Pinpoint the cell where the given text exists, returning its [X, Y] midpoint coordinate. 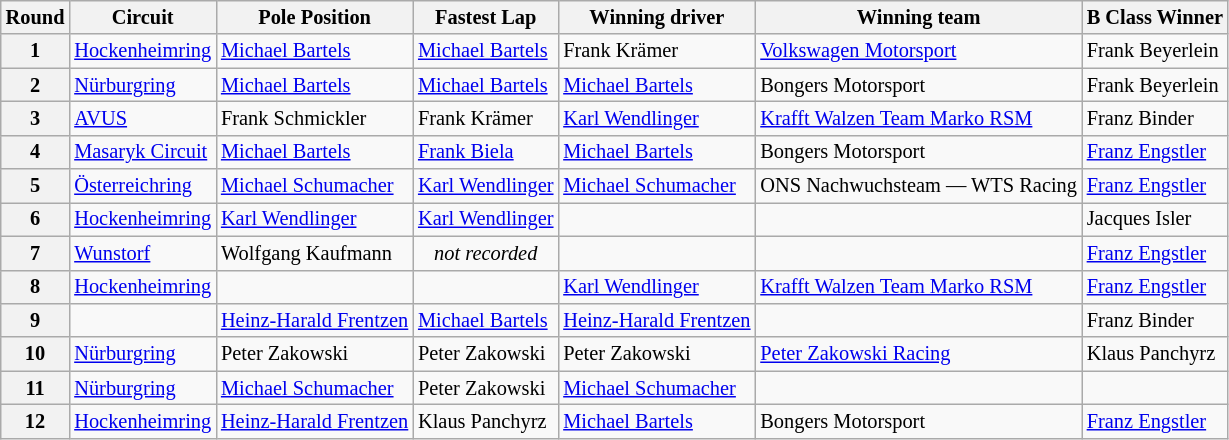
Pole Position [314, 17]
12 [36, 421]
Volkswagen Motorsport [918, 51]
6 [36, 219]
Wolfgang Kaufmann [314, 253]
Round [36, 17]
8 [36, 287]
Winning team [918, 17]
1 [36, 51]
not recorded [486, 253]
9 [36, 320]
3 [36, 118]
5 [36, 186]
Wunstorf [142, 253]
Österreichring [142, 186]
Frank Biela [486, 152]
ONS Nachwuchsteam — WTS Racing [918, 186]
Jacques Isler [1155, 219]
2 [36, 85]
Masaryk Circuit [142, 152]
7 [36, 253]
11 [36, 388]
Fastest Lap [486, 17]
Frank Schmickler [314, 118]
B Class Winner [1155, 17]
4 [36, 152]
AVUS [142, 118]
Peter Zakowski Racing [918, 354]
Circuit [142, 17]
Winning driver [656, 17]
10 [36, 354]
